Provide the [X, Y] coordinate of the cell's center where the given text is located.  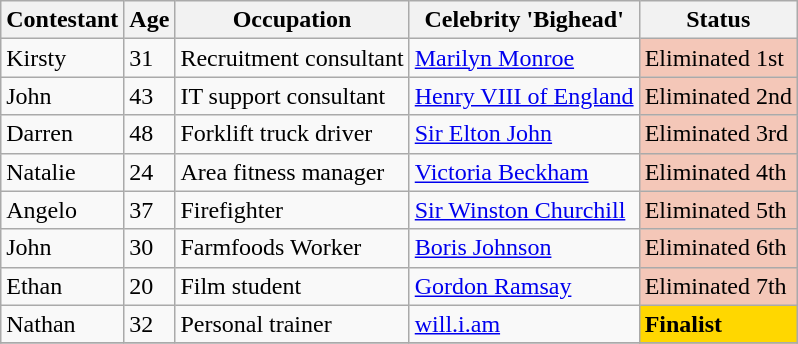
Nathan [62, 324]
Eliminated 3rd [718, 134]
Sir Elton John [524, 134]
24 [150, 172]
Firefighter [292, 210]
Darren [62, 134]
Status [718, 20]
Personal trainer [292, 324]
Occupation [292, 20]
Natalie [62, 172]
Eliminated 4th [718, 172]
Angelo [62, 210]
Ethan [62, 286]
30 [150, 248]
Area fitness manager [292, 172]
Marilyn Monroe [524, 58]
Recruitment consultant [292, 58]
37 [150, 210]
Contestant [62, 20]
Sir Winston Churchill [524, 210]
Henry VIII of England [524, 96]
Eliminated 1st [718, 58]
Eliminated 7th [718, 286]
Boris Johnson [524, 248]
Age [150, 20]
Victoria Beckham [524, 172]
Gordon Ramsay [524, 286]
20 [150, 286]
Farmfoods Worker [292, 248]
Finalist [718, 324]
32 [150, 324]
Forklift truck driver [292, 134]
48 [150, 134]
43 [150, 96]
Celebrity 'Bighead' [524, 20]
Eliminated 2nd [718, 96]
IT support consultant [292, 96]
Kirsty [62, 58]
Eliminated 5th [718, 210]
will.i.am [524, 324]
Film student [292, 286]
31 [150, 58]
Eliminated 6th [718, 248]
